Capture the cell that displays the provided text and extract its [x, y] central coordinate. 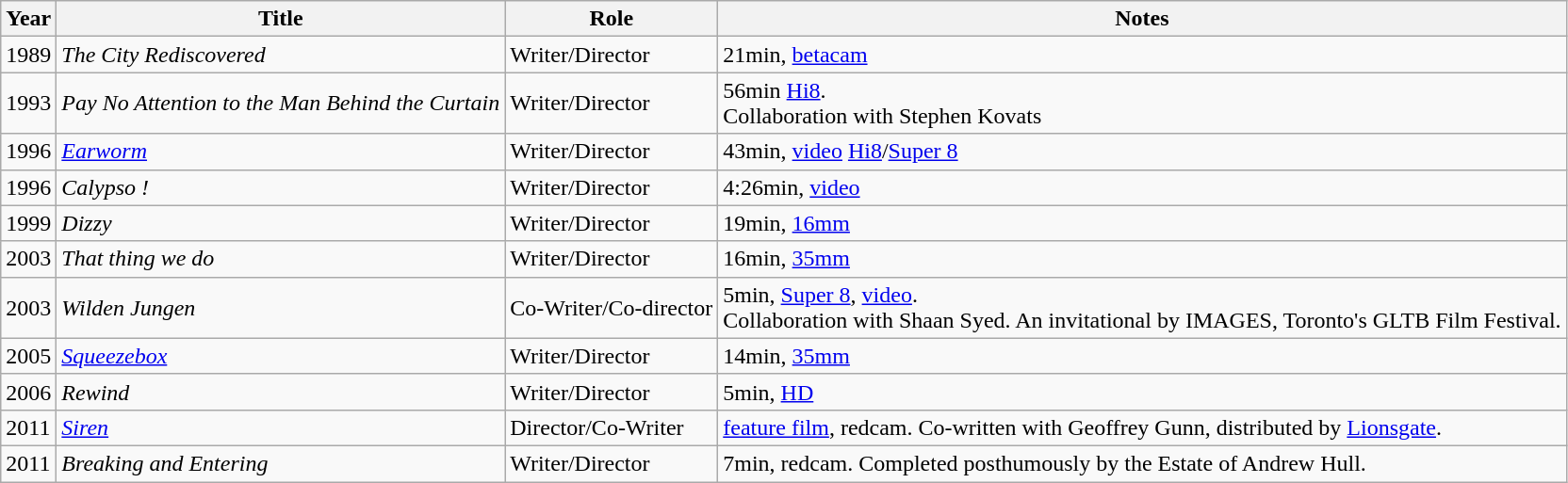
The City Rediscovered [281, 55]
That thing we do [281, 259]
Notes [1142, 19]
Director/Co-Writer [612, 427]
Siren [281, 427]
1993 [28, 104]
Breaking and Entering [281, 463]
Rewind [281, 392]
1999 [28, 223]
5min, Super 8, video.Collaboration with Shaan Syed. An invitational by IMAGES, Toronto's GLTB Film Festival. [1142, 307]
19min, 16mm [1142, 223]
Role [612, 19]
7min, redcam. Completed posthumously by the Estate of Andrew Hull. [1142, 463]
feature film, redcam. Co-written with Geoffrey Gunn, distributed by Lionsgate. [1142, 427]
2006 [28, 392]
5min, HD [1142, 392]
Squeezebox [281, 356]
Earworm [281, 152]
21min, betacam [1142, 55]
Year [28, 19]
43min, video Hi8/Super 8 [1142, 152]
2005 [28, 356]
56min Hi8.Collaboration with Stephen Kovats [1142, 104]
Wilden Jungen [281, 307]
4:26min, video [1142, 187]
Dizzy [281, 223]
Calypso ! [281, 187]
Co-Writer/Co-director [612, 307]
Pay No Attention to the Man Behind the Curtain [281, 104]
1989 [28, 55]
16min, 35mm [1142, 259]
Title [281, 19]
14min, 35mm [1142, 356]
